Pinpoint the cell where the given text exists, returning its [x, y] midpoint coordinate. 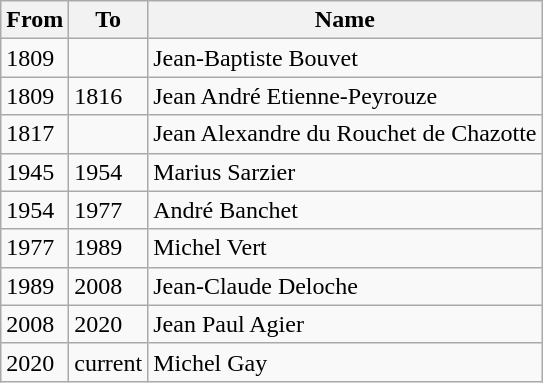
1945 [35, 172]
From [35, 20]
Marius Sarzier [345, 172]
1817 [35, 134]
Name [345, 20]
Michel Vert [345, 248]
Jean-Baptiste Bouvet [345, 58]
Jean-Claude Deloche [345, 286]
Jean André Etienne-Peyrouze [345, 96]
current [108, 362]
Jean Alexandre du Rouchet de Chazotte [345, 134]
Jean Paul Agier [345, 324]
1816 [108, 96]
To [108, 20]
Michel Gay [345, 362]
André Banchet [345, 210]
